Return (X, Y) of the center of cell containing provided text 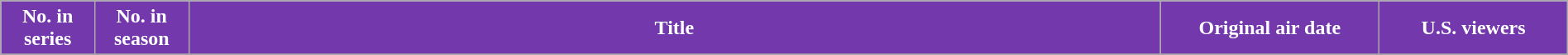
Original air date (1270, 28)
Title (675, 28)
U.S. viewers (1474, 28)
No. inseason (141, 28)
No. inseries (48, 28)
